Provide the [x, y] coordinate of the cell's center where the given text is located.  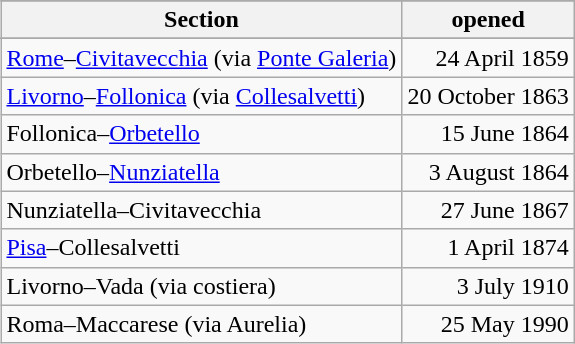
3 August 1864 [488, 172]
Section [202, 20]
3 July 1910 [488, 286]
1 April 1874 [488, 248]
Orbetello–Nunziatella [202, 172]
27 June 1867 [488, 210]
Livorno–Follonica (via Collesalvetti) [202, 96]
Roma–Maccarese (via Aurelia) [202, 324]
24 April 1859 [488, 58]
opened [488, 20]
Pisa–Collesalvetti [202, 248]
15 June 1864 [488, 134]
Livorno–Vada (via costiera) [202, 286]
Follonica–Orbetello [202, 134]
Rome–Civitavecchia (via Ponte Galeria) [202, 58]
Nunziatella–Civitavecchia [202, 210]
20 October 1863 [488, 96]
25 May 1990 [488, 324]
